Pinpoint the cell where the given text exists, returning its [x, y] midpoint coordinate. 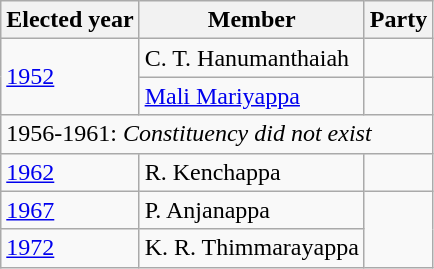
K. R. Thimmarayappa [252, 248]
P. Anjanappa [252, 210]
1972 [70, 248]
Elected year [70, 20]
Party [398, 20]
1962 [70, 172]
C. T. Hanumanthaiah [252, 58]
1967 [70, 210]
1952 [70, 77]
Member [252, 20]
R. Kenchappa [252, 172]
Mali Mariyappa [252, 96]
1956-1961: Constituency did not exist [217, 134]
